Search for the cell housing the specified text and yield its [x, y] center coordinate. 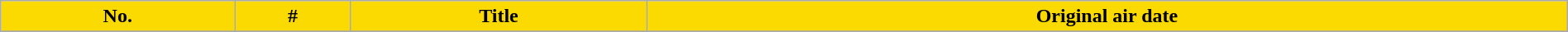
No. [117, 16]
Title [498, 16]
# [293, 16]
Original air date [1107, 16]
